Extract the [X, Y] coordinate from the center of the cell holding the provided text.  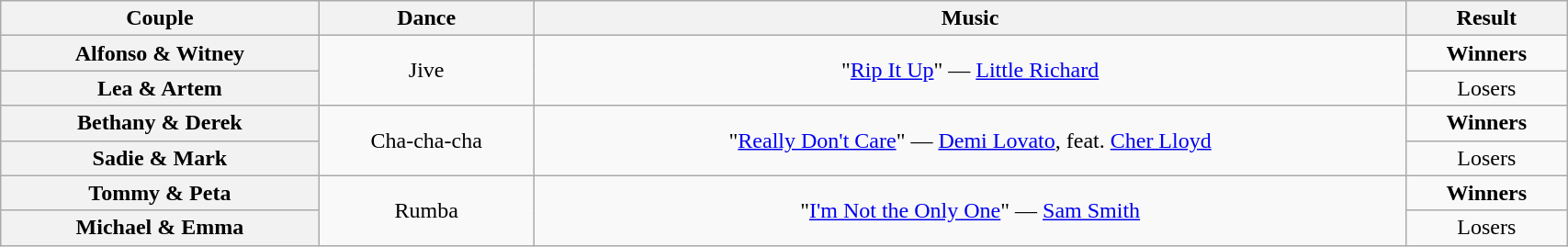
Lea & Artem [160, 88]
Cha-cha-cha [426, 140]
Music [970, 18]
"Really Don't Care" — Demi Lovato, feat. Cher Lloyd [970, 140]
Sadie & Mark [160, 158]
Michael & Emma [160, 228]
Bethany & Derek [160, 123]
Jive [426, 71]
Rumba [426, 210]
Result [1486, 18]
Couple [160, 18]
Tommy & Peta [160, 193]
"I'm Not the Only One" — Sam Smith [970, 210]
Alfonso & Witney [160, 53]
Dance [426, 18]
"Rip It Up" — Little Richard [970, 71]
